For the text-containing cell, return its midpoint in [x, y] coordinate format. 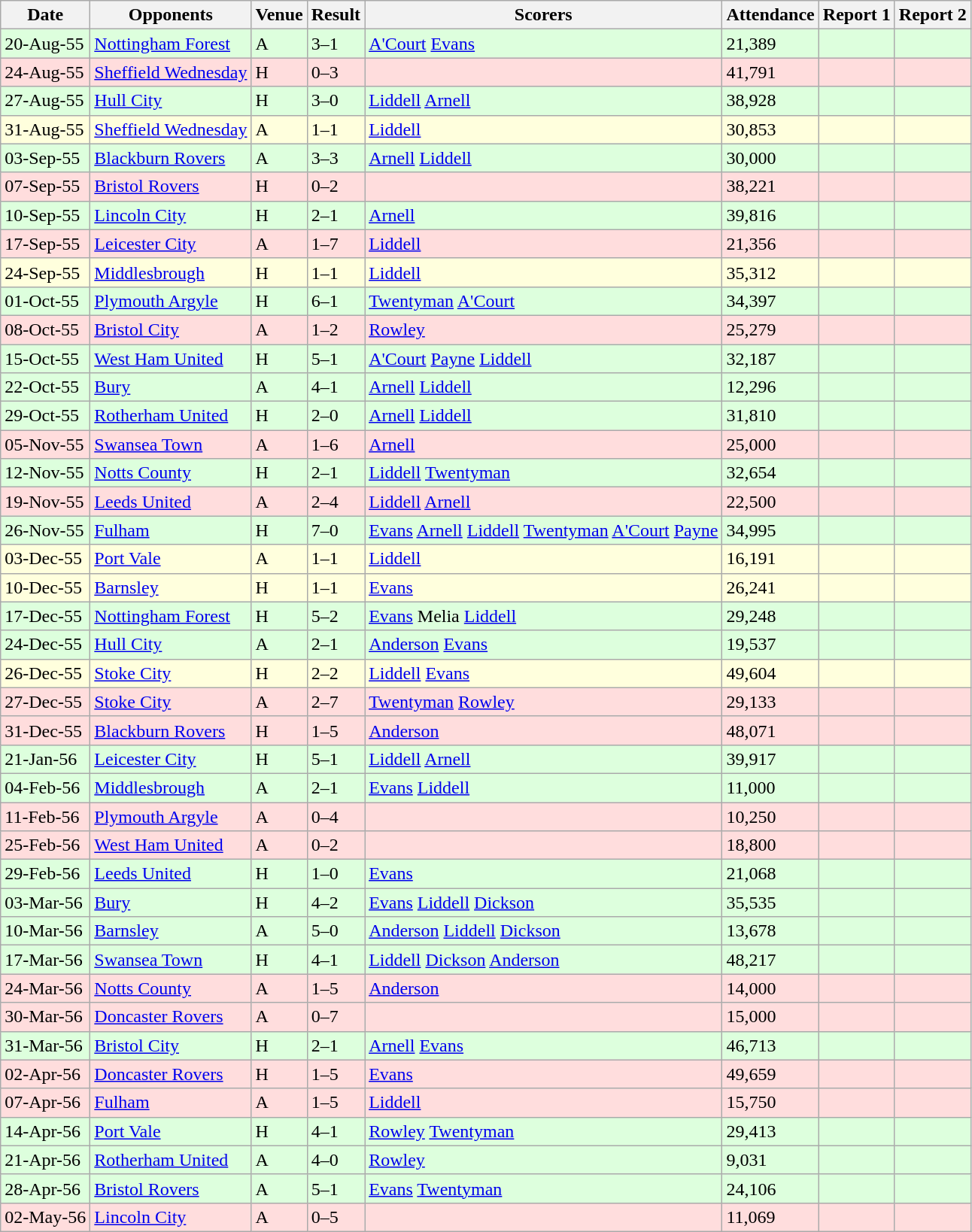
32,187 [770, 359]
Evans Liddell [543, 787]
31,810 [770, 416]
03-Mar-56 [45, 903]
Venue [279, 15]
2–2 [336, 673]
28-Apr-56 [45, 1188]
07-Apr-56 [45, 1103]
4–0 [336, 1160]
13,678 [770, 931]
9,031 [770, 1160]
0–5 [336, 1217]
27-Dec-55 [45, 702]
2–7 [336, 702]
10,250 [770, 816]
48,071 [770, 730]
1–2 [336, 329]
24-Mar-56 [45, 988]
21-Apr-56 [45, 1160]
39,816 [770, 215]
38,928 [770, 101]
29-Oct-55 [45, 416]
1–0 [336, 874]
29,413 [770, 1131]
Evans Liddell Dickson [543, 903]
26-Nov-55 [45, 530]
25-Feb-56 [45, 845]
Report 1 [856, 15]
12,296 [770, 387]
05-Nov-55 [45, 445]
19-Nov-55 [45, 502]
49,604 [770, 673]
17-Sep-55 [45, 244]
1–7 [336, 244]
03-Sep-55 [45, 158]
6–1 [336, 301]
34,995 [770, 530]
49,659 [770, 1074]
39,917 [770, 759]
29,248 [770, 616]
10-Sep-55 [45, 215]
17-Dec-55 [45, 616]
15,000 [770, 1017]
01-Oct-55 [45, 301]
0–4 [336, 816]
5–2 [336, 616]
Opponents [171, 15]
Liddell Evans [543, 673]
29,133 [770, 702]
07-Sep-55 [45, 187]
A'Court Evans [543, 44]
3–1 [336, 44]
Liddell Dickson Anderson [543, 960]
30,000 [770, 158]
16,191 [770, 559]
14,000 [770, 988]
25,279 [770, 329]
30,853 [770, 129]
Evans Twentyman [543, 1188]
Twentyman Rowley [543, 702]
48,217 [770, 960]
34,397 [770, 301]
5–0 [336, 931]
26,241 [770, 587]
15-Oct-55 [45, 359]
Twentyman A'Court [543, 301]
Attendance [770, 15]
18,800 [770, 845]
Evans Melia Liddell [543, 616]
25,000 [770, 445]
21,389 [770, 44]
26-Dec-55 [45, 673]
Report 2 [933, 15]
Result [336, 15]
22-Oct-55 [45, 387]
11,000 [770, 787]
Rowley Twentyman [543, 1131]
10-Mar-56 [45, 931]
22,500 [770, 502]
21,068 [770, 874]
Date [45, 15]
A'Court Payne Liddell [543, 359]
35,535 [770, 903]
04-Feb-56 [45, 787]
02-Apr-56 [45, 1074]
31-Aug-55 [45, 129]
41,791 [770, 72]
17-Mar-56 [45, 960]
02-May-56 [45, 1217]
03-Dec-55 [45, 559]
Scorers [543, 15]
11-Feb-56 [45, 816]
24,106 [770, 1188]
Liddell Twentyman [543, 473]
46,713 [770, 1045]
14-Apr-56 [45, 1131]
7–0 [336, 530]
29-Feb-56 [45, 874]
0–7 [336, 1017]
24-Sep-55 [45, 272]
31-Dec-55 [45, 730]
08-Oct-55 [45, 329]
12-Nov-55 [45, 473]
0–3 [336, 72]
19,537 [770, 645]
15,750 [770, 1103]
2–0 [336, 416]
Anderson Liddell Dickson [543, 931]
4–2 [336, 903]
31-Mar-56 [45, 1045]
10-Dec-55 [45, 587]
20-Aug-55 [45, 44]
Anderson Evans [543, 645]
24-Dec-55 [45, 645]
3–0 [336, 101]
1–6 [336, 445]
30-Mar-56 [45, 1017]
27-Aug-55 [45, 101]
24-Aug-55 [45, 72]
11,069 [770, 1217]
32,654 [770, 473]
35,312 [770, 272]
Evans Arnell Liddell Twentyman A'Court Payne [543, 530]
Arnell Evans [543, 1045]
21-Jan-56 [45, 759]
21,356 [770, 244]
38,221 [770, 187]
2–4 [336, 502]
3–3 [336, 158]
